Detect which cell encompasses the target text, then output its [x, y] center coordinate. 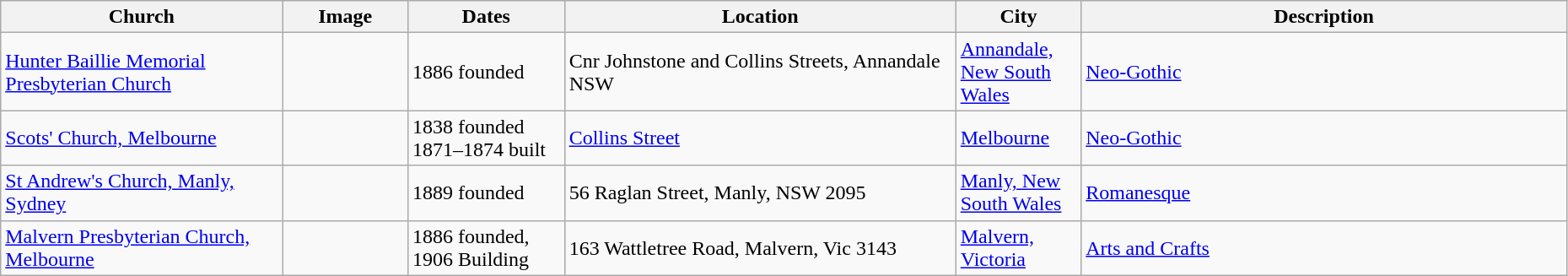
Hunter Baillie Memorial Presbyterian Church [142, 72]
Cnr Johnstone and Collins Streets, Annandale NSW [760, 72]
Description [1324, 17]
163 Wattletree Road, Malvern, Vic 3143 [760, 248]
Location [760, 17]
Church [142, 17]
Dates [486, 17]
1889 founded [486, 192]
Collins Street [760, 138]
City [1019, 17]
Image [346, 17]
St Andrew's Church, Manly, Sydney [142, 192]
Malvern, Victoria [1019, 248]
Arts and Crafts [1324, 248]
Scots' Church, Melbourne [142, 138]
1838 founded1871–1874 built [486, 138]
Manly, New South Wales [1019, 192]
1886 founded [486, 72]
Annandale, New South Wales [1019, 72]
56 Raglan Street, Manly, NSW 2095 [760, 192]
Melbourne [1019, 138]
Malvern Presbyterian Church, Melbourne [142, 248]
Romanesque [1324, 192]
1886 founded, 1906 Building [486, 248]
